Provide the [x, y] coordinate of the cell's center where the given text is located.  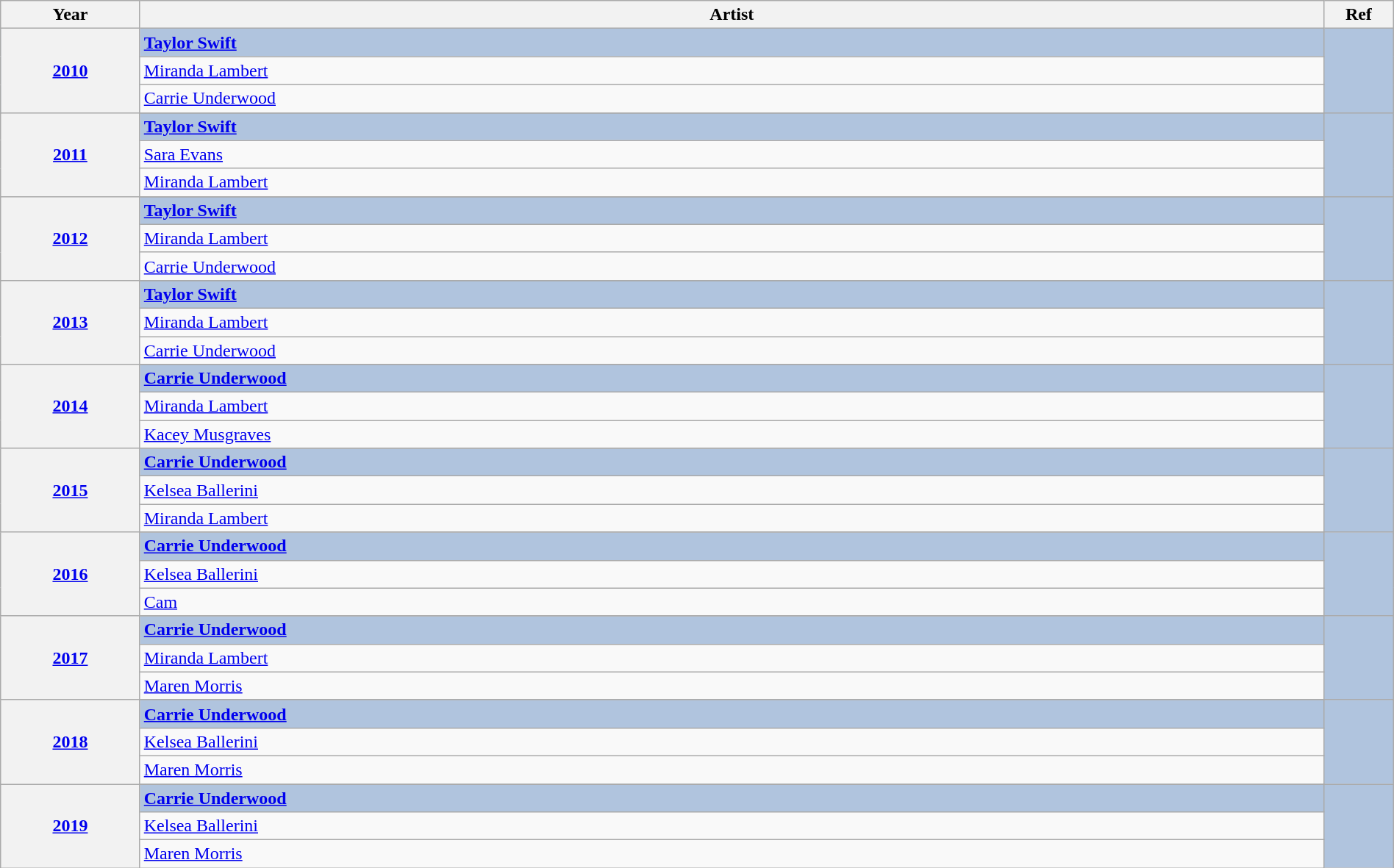
2015 [71, 490]
2014 [71, 406]
Year [71, 15]
Cam [732, 602]
2016 [71, 574]
Kacey Musgraves [732, 434]
Artist [732, 15]
Ref [1359, 15]
2011 [71, 154]
2019 [71, 825]
2018 [71, 742]
2012 [71, 238]
2017 [71, 658]
2010 [71, 71]
Sara Evans [732, 154]
2013 [71, 322]
